Detect which cell encompasses the target text, then output its (X, Y) center coordinate. 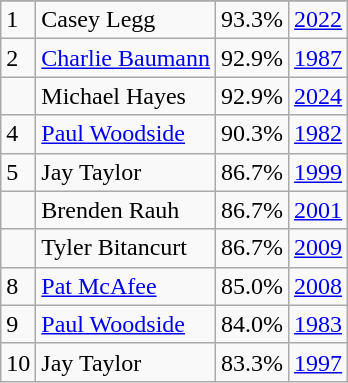
83.3% (252, 362)
Pat McAfee (126, 286)
2024 (318, 96)
1982 (318, 134)
1983 (318, 324)
4 (18, 134)
2022 (318, 20)
1 (18, 20)
1997 (318, 362)
5 (18, 172)
90.3% (252, 134)
2008 (318, 286)
Casey Legg (126, 20)
9 (18, 324)
8 (18, 286)
Michael Hayes (126, 96)
84.0% (252, 324)
Charlie Baumann (126, 58)
85.0% (252, 286)
93.3% (252, 20)
10 (18, 362)
2001 (318, 210)
1987 (318, 58)
2009 (318, 248)
Tyler Bitancurt (126, 248)
Brenden Rauh (126, 210)
2 (18, 58)
1999 (318, 172)
